From the cell containing the given text, extract its center point as [X, Y] coordinate. 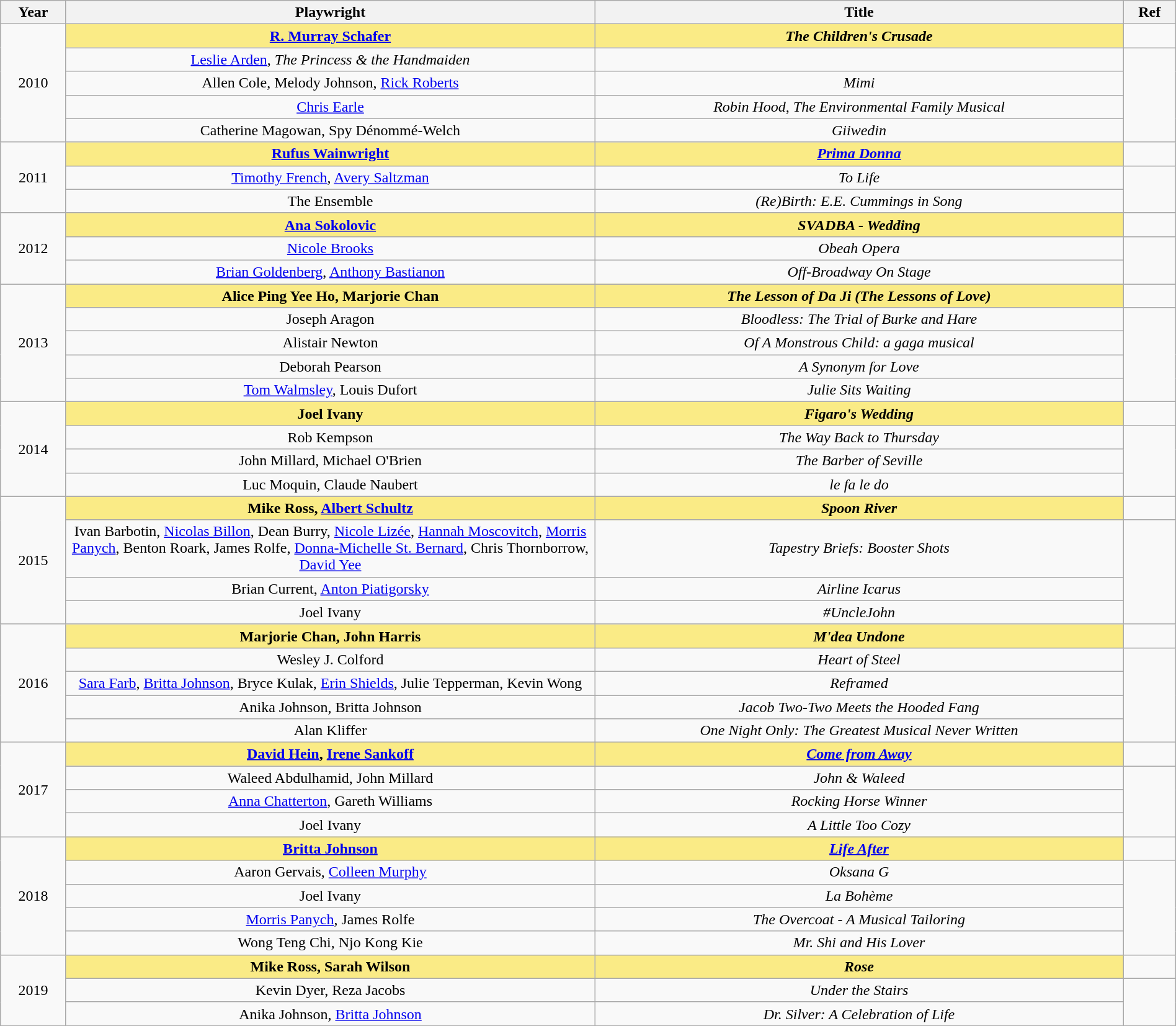
Mimi [860, 83]
Marjorie Chan, John Harris [330, 636]
The Overcoat - A Musical Tailoring [860, 919]
2014 [33, 449]
2011 [33, 177]
Jacob Two-Two Meets the Hooded Fang [860, 707]
Rose [860, 966]
Catherine Magowan, Spy Dénommé-Welch [330, 130]
2018 [33, 896]
Obeah Opera [860, 248]
The Children's Crusade [860, 36]
Brian Current, Anton Piatigorsky [330, 589]
Leslie Arden, The Princess & the Handmaiden [330, 60]
Of A Monstrous Child: a gaga musical [860, 343]
Rufus Wainwright [330, 154]
2017 [33, 790]
2015 [33, 560]
Joseph Aragon [330, 319]
Brian Goldenberg, Anthony Bastianon [330, 272]
Title [860, 12]
La Bohème [860, 896]
le fa le do [860, 484]
Come from Away [860, 754]
John & Waleed [860, 778]
Bloodless: The Trial of Burke and Hare [860, 319]
Playwright [330, 12]
Chris Earle [330, 107]
Mike Ross, Albert Schultz [330, 508]
Alice Ping Yee Ho, Marjorie Chan [330, 296]
Ref [1149, 12]
The Ensemble [330, 201]
Allen Cole, Melody Johnson, Rick Roberts [330, 83]
2016 [33, 683]
Giiwedin [860, 130]
To Life [860, 177]
The Lesson of Da Ji (The Lessons of Love) [860, 296]
Ana Sokolovic [330, 225]
Rob Kempson [330, 437]
R. Murray Schafer [330, 36]
Wong Teng Chi, Njo Kong Kie [330, 943]
Deborah Pearson [330, 367]
Spoon River [860, 508]
Tapestry Briefs: Booster Shots [860, 548]
Alan Kliffer [330, 731]
The Way Back to Thursday [860, 437]
Rocking Horse Winner [860, 801]
Julie Sits Waiting [860, 390]
Luc Moquin, Claude Naubert [330, 484]
Wesley J. Colford [330, 659]
Waleed Abdulhamid, John Millard [330, 778]
Airline Icarus [860, 589]
Year [33, 12]
Oksana G [860, 872]
Life After [860, 849]
Heart of Steel [860, 659]
Off-Broadway On Stage [860, 272]
SVADBA - Wedding [860, 225]
2010 [33, 83]
One Night Only: The Greatest Musical Never Written [860, 731]
David Hein, Irene Sankoff [330, 754]
A Synonym for Love [860, 367]
Britta Johnson [330, 849]
2019 [33, 990]
John Millard, Michael O'Brien [330, 461]
Aaron Gervais, Colleen Murphy [330, 872]
Robin Hood, The Environmental Family Musical [860, 107]
Tom Walmsley, Louis Dufort [330, 390]
Mr. Shi and His Lover [860, 943]
Sara Farb, Britta Johnson, Bryce Kulak, Erin Shields, Julie Tepperman, Kevin Wong [330, 683]
Timothy French, Avery Saltzman [330, 177]
Kevin Dyer, Reza Jacobs [330, 990]
Dr. Silver: A Celebration of Life [860, 1014]
2013 [33, 343]
The Barber of Seville [860, 461]
Nicole Brooks [330, 248]
Reframed [860, 683]
Under the Stairs [860, 990]
Mike Ross, Sarah Wilson [330, 966]
(Re)Birth: E.E. Cummings in Song [860, 201]
#UncleJohn [860, 612]
Figaro's Wedding [860, 414]
M'dea Undone [860, 636]
2012 [33, 248]
Morris Panych, James Rolfe [330, 919]
Alistair Newton [330, 343]
A Little Too Cozy [860, 825]
Prima Donna [860, 154]
Anna Chatterton, Gareth Williams [330, 801]
